Scan for the cell matching the given text and deliver its (x, y) coordinate at center. 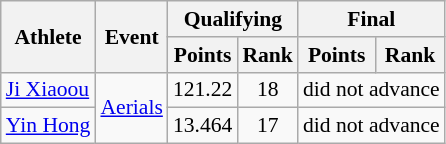
Qualifying (233, 19)
18 (268, 90)
Athlete (48, 36)
Final (372, 19)
Event (131, 36)
121.22 (202, 90)
Ji Xiaoou (48, 90)
17 (268, 126)
Aerials (131, 108)
Yin Hong (48, 126)
13.464 (202, 126)
